Detect which cell encompasses the target text, then output its [X, Y] center coordinate. 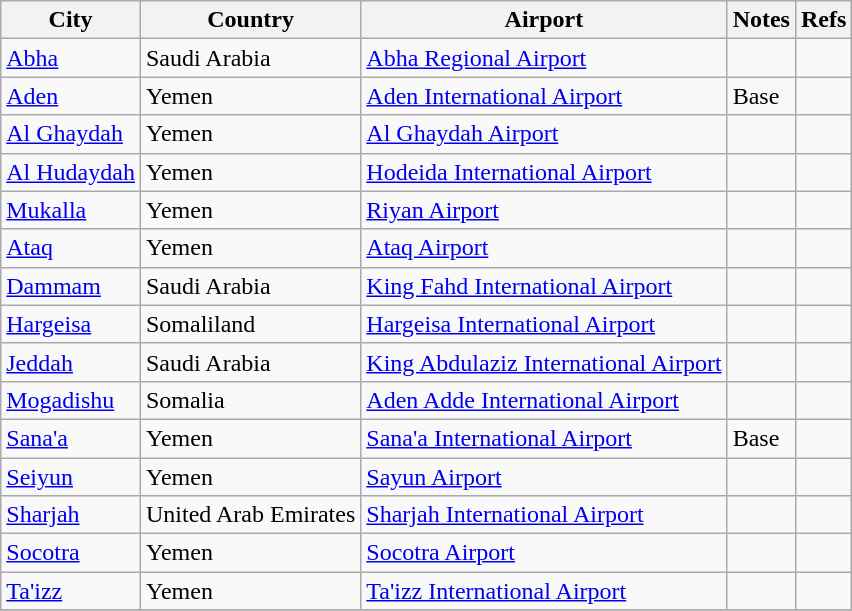
Hargeisa International Airport [544, 324]
King Abdulaziz International Airport [544, 362]
Mogadishu [71, 400]
United Arab Emirates [250, 515]
Ta'izz International Airport [544, 591]
King Fahd International Airport [544, 286]
Mukalla [71, 210]
Ta'izz [71, 591]
Sharjah International Airport [544, 515]
Sharjah [71, 515]
Dammam [71, 286]
Ataq Airport [544, 248]
Airport [544, 20]
Socotra Airport [544, 553]
City [71, 20]
Somaliland [250, 324]
Aden [71, 96]
Hodeida International Airport [544, 172]
Refs [823, 20]
Al Hudaydah [71, 172]
Jeddah [71, 362]
Aden International Airport [544, 96]
Abha Regional Airport [544, 58]
Sana'a [71, 438]
Seiyun [71, 477]
Socotra [71, 553]
Al Ghaydah [71, 134]
Hargeisa [71, 324]
Country [250, 20]
Al Ghaydah Airport [544, 134]
Notes [761, 20]
Somalia [250, 400]
Aden Adde International Airport [544, 400]
Abha [71, 58]
Ataq [71, 248]
Sana'a International Airport [544, 438]
Sayun Airport [544, 477]
Riyan Airport [544, 210]
